Capture the cell that displays the provided text and extract its (x, y) central coordinate. 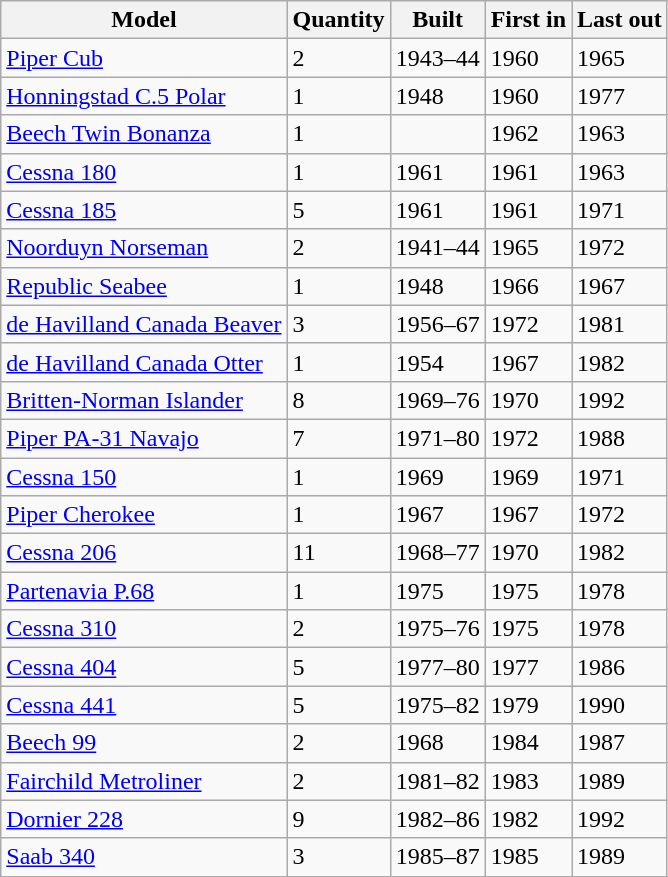
1981–82 (438, 781)
Built (438, 20)
Cessna 206 (144, 553)
Piper Cub (144, 58)
1977–80 (438, 667)
de Havilland Canada Otter (144, 362)
1956–67 (438, 324)
Saab 340 (144, 857)
1954 (438, 362)
1983 (528, 781)
1966 (528, 286)
Cessna 441 (144, 705)
Cessna 150 (144, 477)
11 (338, 553)
First in (528, 20)
1941–44 (438, 248)
9 (338, 819)
Honningstad C.5 Polar (144, 96)
Noorduyn Norseman (144, 248)
Dornier 228 (144, 819)
Beech Twin Bonanza (144, 134)
Piper Cherokee (144, 515)
8 (338, 400)
Cessna 180 (144, 172)
1984 (528, 743)
1962 (528, 134)
1971–80 (438, 438)
1986 (620, 667)
7 (338, 438)
1990 (620, 705)
Piper PA-31 Navajo (144, 438)
1981 (620, 324)
Quantity (338, 20)
1985 (528, 857)
1979 (528, 705)
1987 (620, 743)
1968–77 (438, 553)
1975–76 (438, 629)
1985–87 (438, 857)
Republic Seabee (144, 286)
Model (144, 20)
Fairchild Metroliner (144, 781)
Cessna 185 (144, 210)
1968 (438, 743)
Cessna 310 (144, 629)
1988 (620, 438)
Britten-Norman Islander (144, 400)
Cessna 404 (144, 667)
1943–44 (438, 58)
Last out (620, 20)
1982–86 (438, 819)
1975–82 (438, 705)
Partenavia P.68 (144, 591)
de Havilland Canada Beaver (144, 324)
Beech 99 (144, 743)
1969–76 (438, 400)
